Find where the given text appears and provide that cell's center as (X, Y) coordinate. 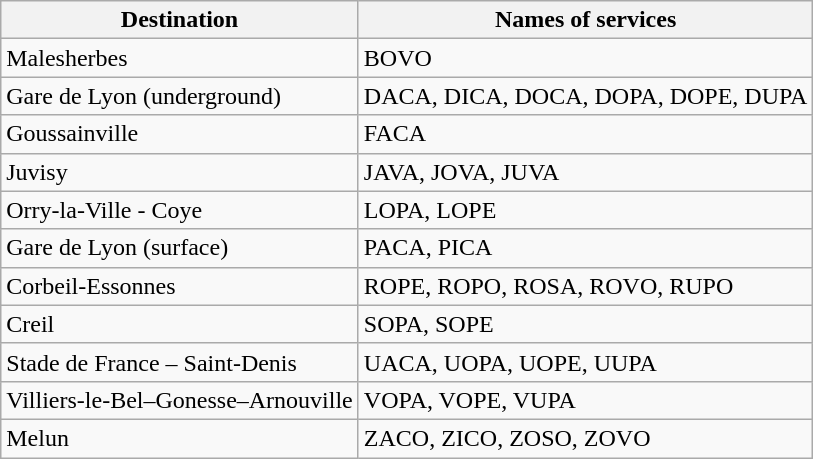
Stade de France – Saint-Denis (180, 362)
LOPA, LOPE (586, 210)
DACA, DICA, DOCA, DOPA, DOPE, DUPA (586, 96)
UACA, UOPA, UOPE, UUPA (586, 362)
Gare de Lyon (surface) (180, 248)
Juvisy (180, 172)
Names of services (586, 20)
ZACO, ZICO, ZOSO, ZOVO (586, 438)
VOPA, VOPE, VUPA (586, 400)
Corbeil-Essonnes (180, 286)
Malesherbes (180, 58)
FACA (586, 134)
PACA, PICA (586, 248)
Orry-la-Ville - Coye (180, 210)
BOVO (586, 58)
Villiers-le-Bel–Gonesse–Arnouville (180, 400)
JAVA, JOVA, JUVA (586, 172)
Melun (180, 438)
Creil (180, 324)
Destination (180, 20)
SOPA, SOPE (586, 324)
Gare de Lyon (underground) (180, 96)
ROPE, ROPO, ROSA, ROVO, RUPO (586, 286)
Goussainville (180, 134)
